Output the [X, Y] coordinate of the center of the cell containing the given text.  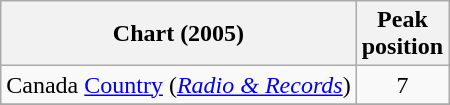
7 [402, 85]
Canada Country (Radio & Records) [178, 85]
Chart (2005) [178, 34]
Peakposition [402, 34]
